Identify which cell holds the provided text, then report its [x, y] central coordinate. 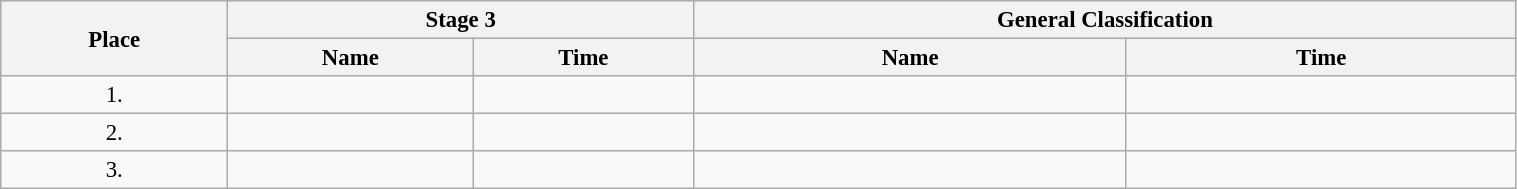
1. [114, 95]
Place [114, 38]
General Classification [1105, 20]
2. [114, 133]
3. [114, 170]
Stage 3 [461, 20]
